Extract the [x, y] coordinate from the center of the cell holding the provided text.  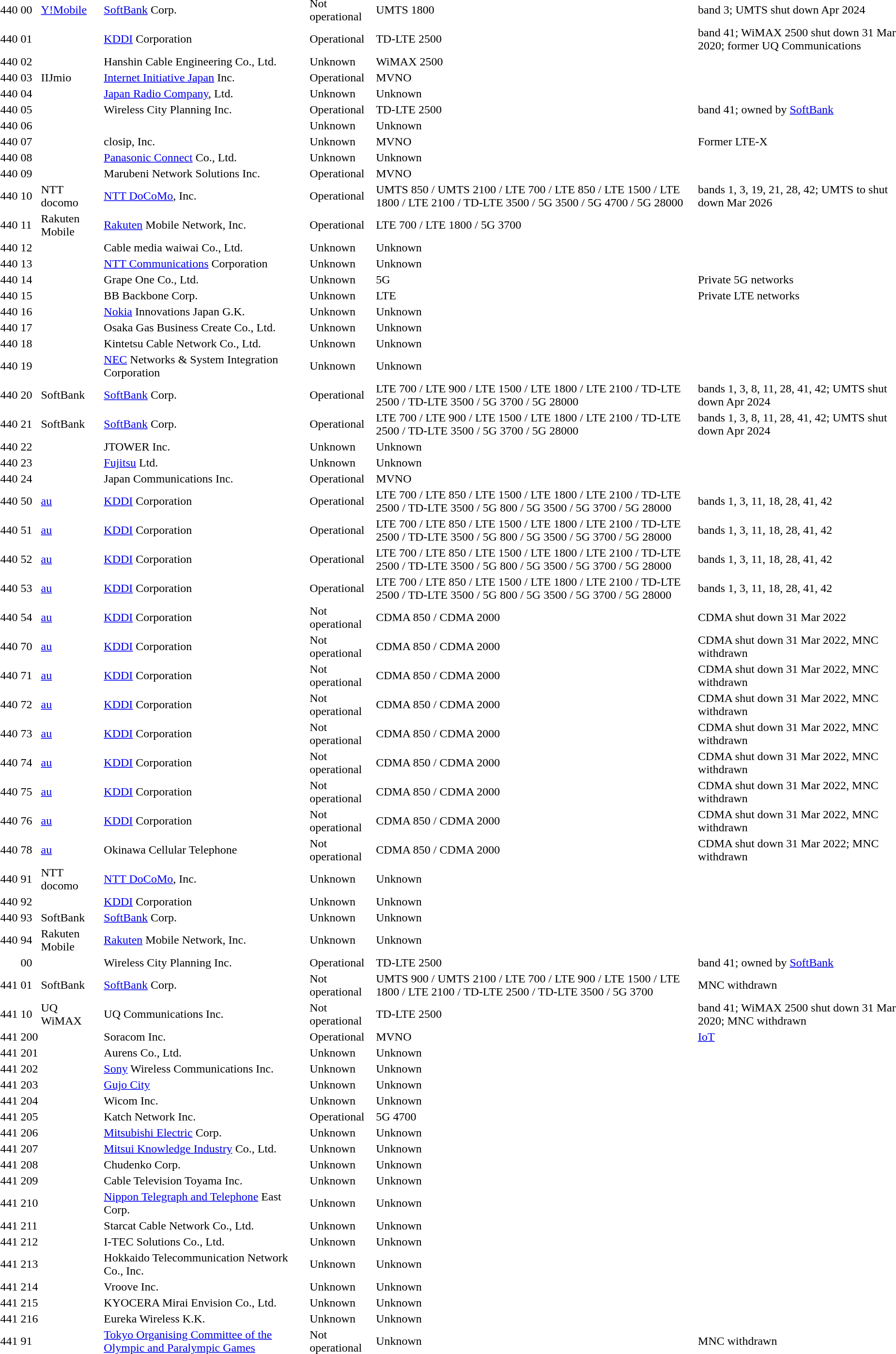
12 [29, 248]
76 [29, 821]
closip, Inc. [205, 141]
208 [29, 1165]
207 [29, 1149]
JTOWER Inc. [205, 447]
203 [29, 1085]
Mitsui Knowledge Industry Co., Ltd. [205, 1149]
78 [29, 850]
70 [29, 646]
71 [29, 675]
Sony Wireless Communications Inc. [205, 1069]
54 [29, 617]
Japan Communications Inc. [205, 479]
24 [29, 479]
22 [29, 447]
19 [29, 366]
17 [29, 327]
94 [29, 940]
73 [29, 733]
06 [29, 125]
11 [29, 225]
Nippon Telegraph and Telephone East Corp. [205, 1203]
204 [29, 1101]
04 [29, 93]
13 [29, 264]
WiMAX 2500 [536, 62]
Marubeni Network Solutions Inc. [205, 173]
14 [29, 280]
Panasonic Connect Co., Ltd. [205, 157]
Katch Network Inc. [205, 1117]
Soracom Inc. [205, 1037]
NEC Networks & System Integration Corporation [205, 366]
205 [29, 1117]
91 [29, 879]
Cable Television Toyama Inc. [205, 1181]
09 [29, 173]
Internet Initiative Japan Inc. [205, 78]
52 [29, 559]
74 [29, 763]
LTE [536, 296]
16 [29, 311]
Grape One Co., Ltd. [205, 280]
53 [29, 588]
211 [29, 1226]
KYOCERA Mirai Envision Co., Ltd. [205, 1303]
72 [29, 704]
BB Backbone Corp. [205, 296]
Mitsubishi Electric Corp. [205, 1133]
UMTS 850 / UMTS 2100 / LTE 700 / LTE 850 / LTE 1500 / LTE 1800 / LTE 2100 / TD-LTE 3500 / 5G 3500 / 5G 4700 / 5G 28000 [536, 196]
5G [536, 280]
Kintetsu Cable Network Co., Ltd. [205, 343]
18 [29, 343]
LTE 700 / LTE 1800 / 5G 3700 [536, 225]
Eureka Wireless K.K. [205, 1319]
Cable media waiwai Co., Ltd. [205, 248]
Okinawa Cellular Telephone [205, 850]
UMTS 900 / UMTS 2100 / LTE 700 / LTE 900 / LTE 1500 / LTE 1800 / LTE 2100 / TD-LTE 2500 / TD-LTE 3500 / 5G 3700 [536, 985]
51 [29, 530]
Aurens Co., Ltd. [205, 1053]
Vroove Inc. [205, 1287]
215 [29, 1303]
Hanshin Cable Engineering Co., Ltd. [205, 62]
UQ WiMAX [71, 1014]
15 [29, 296]
03 [29, 78]
IIJmio [71, 78]
210 [29, 1203]
Osaka Gas Business Create Co., Ltd. [205, 327]
209 [29, 1181]
Hokkaido Telecommunication Network Co., Inc. [205, 1264]
5G 4700 [536, 1117]
93 [29, 918]
Japan Radio Company, Ltd. [205, 93]
206 [29, 1133]
08 [29, 157]
07 [29, 141]
Wicom Inc. [205, 1101]
213 [29, 1264]
202 [29, 1069]
214 [29, 1287]
Starcat Cable Network Co., Ltd. [205, 1226]
216 [29, 1319]
201 [29, 1053]
21 [29, 424]
UQ Communications Inc. [205, 1014]
20 [29, 395]
Gujo City [205, 1085]
NTT Communications Corporation [205, 264]
00 [29, 963]
200 [29, 1037]
75 [29, 792]
212 [29, 1242]
92 [29, 902]
I-TEC Solutions Co., Ltd. [205, 1242]
23 [29, 463]
Nokia Innovations Japan G.K. [205, 311]
Fujitsu Ltd. [205, 463]
05 [29, 109]
Chudenko Corp. [205, 1165]
02 [29, 62]
50 [29, 501]
